Search for the cell housing the specified text and yield its (X, Y) center coordinate. 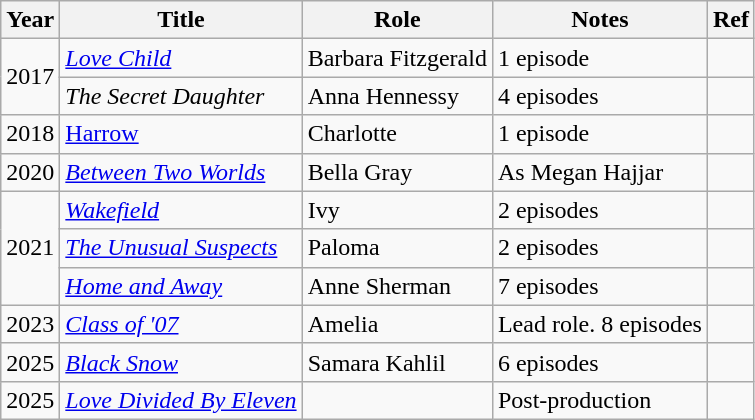
Charlotte (397, 134)
2018 (30, 134)
6 episodes (600, 362)
Amelia (397, 324)
Year (30, 20)
Love Divided By Eleven (181, 400)
Samara Kahlil (397, 362)
Title (181, 20)
Paloma (397, 248)
Love Child (181, 58)
Notes (600, 20)
The Unusual Suspects (181, 248)
Wakefield (181, 210)
2020 (30, 172)
Role (397, 20)
Anne Sherman (397, 286)
Bella Gray (397, 172)
Barbara Fitzgerald (397, 58)
Between Two Worlds (181, 172)
Ivy (397, 210)
2021 (30, 248)
Post-production (600, 400)
Class of '07 (181, 324)
Home and Away (181, 286)
Harrow (181, 134)
Lead role. 8 episodes (600, 324)
As Megan Hajjar (600, 172)
The Secret Daughter (181, 96)
Ref (730, 20)
2017 (30, 77)
Black Snow (181, 362)
4 episodes (600, 96)
7 episodes (600, 286)
2023 (30, 324)
Anna Hennessy (397, 96)
